Extract the (X, Y) coordinate from the center of the cell holding the provided text.  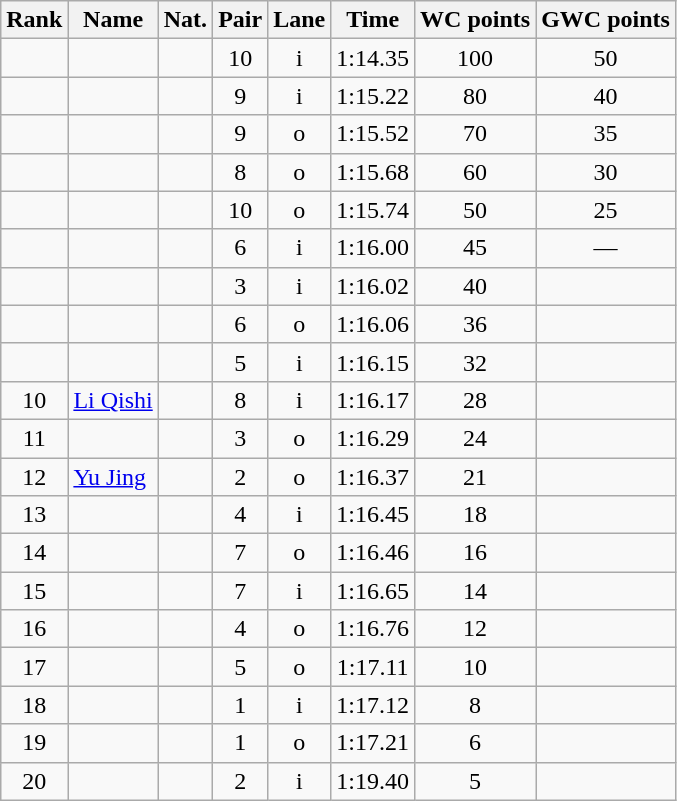
1:17.12 (373, 705)
35 (606, 134)
Lane (300, 20)
21 (476, 477)
70 (476, 134)
28 (476, 400)
15 (34, 591)
100 (476, 58)
20 (34, 781)
60 (476, 172)
1:16.46 (373, 553)
1:16.76 (373, 629)
1:16.17 (373, 400)
1:16.15 (373, 362)
11 (34, 438)
1:15.52 (373, 134)
30 (606, 172)
1:15.68 (373, 172)
1:17.11 (373, 667)
1:16.02 (373, 286)
Nat. (185, 20)
1:19.40 (373, 781)
1:14.35 (373, 58)
17 (34, 667)
Name (113, 20)
13 (34, 515)
WC points (476, 20)
25 (606, 210)
32 (476, 362)
1:16.06 (373, 324)
45 (476, 248)
1:15.74 (373, 210)
GWC points (606, 20)
24 (476, 438)
— (606, 248)
1:16.45 (373, 515)
Li Qishi (113, 400)
1:16.65 (373, 591)
1:16.37 (373, 477)
1:15.22 (373, 96)
1:17.21 (373, 743)
Time (373, 20)
Rank (34, 20)
19 (34, 743)
1:16.00 (373, 248)
1:16.29 (373, 438)
Pair (240, 20)
36 (476, 324)
80 (476, 96)
Yu Jing (113, 477)
